Search for the cell housing the specified text and yield its [x, y] center coordinate. 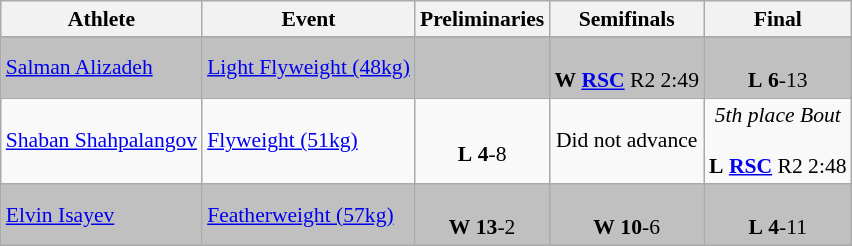
Did not advance [626, 142]
Flyweight (51kg) [308, 142]
Elvin Isayev [102, 216]
Featherweight (57kg) [308, 216]
W RSC R2 2:49 [626, 68]
Shaban Shahpalangov [102, 142]
W 13-2 [482, 216]
L 6-13 [778, 68]
Event [308, 19]
Final [778, 19]
Light Flyweight (48kg) [308, 68]
5th place Bout L RSC R2 2:48 [778, 142]
Preliminaries [482, 19]
W 10-6 [626, 216]
Semifinals [626, 19]
L 4-8 [482, 142]
Salman Alizadeh [102, 68]
L 4-11 [778, 216]
Athlete [102, 19]
